Locate the cell with the specified text and output its [x, y] center coordinate. 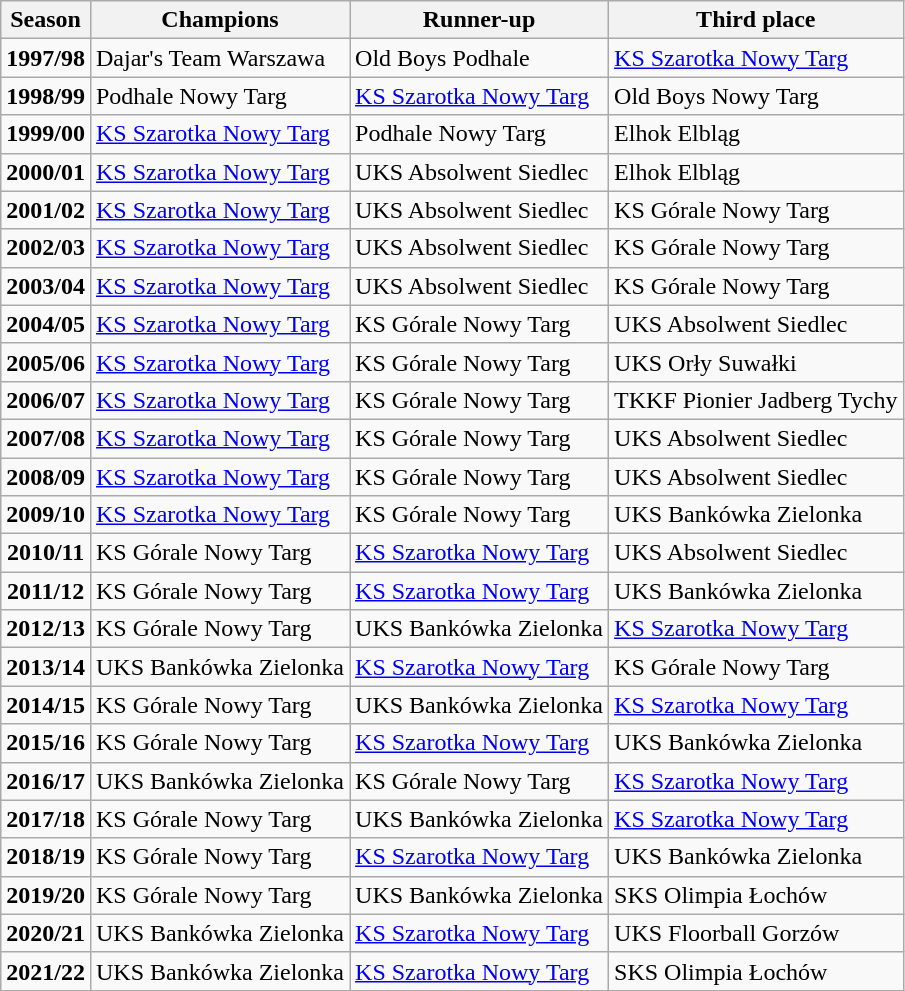
Season [46, 20]
Third place [756, 20]
1999/00 [46, 134]
2014/15 [46, 705]
Runner-up [480, 20]
2018/19 [46, 857]
1997/98 [46, 58]
2016/17 [46, 781]
TKKF Pionier Jadberg Tychy [756, 400]
2004/05 [46, 324]
2001/02 [46, 210]
2009/10 [46, 515]
2003/04 [46, 286]
2006/07 [46, 400]
2010/11 [46, 553]
2021/22 [46, 971]
2002/03 [46, 248]
2005/06 [46, 362]
2012/13 [46, 629]
Old Boys Nowy Targ [756, 96]
UKS Orły Suwałki [756, 362]
Dajar's Team Warszawa [220, 58]
2019/20 [46, 895]
UKS Floorball Gorzów [756, 933]
2008/09 [46, 477]
Champions [220, 20]
2011/12 [46, 591]
1998/99 [46, 96]
2020/21 [46, 933]
Old Boys Podhale [480, 58]
2015/16 [46, 743]
2013/14 [46, 667]
2007/08 [46, 438]
2000/01 [46, 172]
2017/18 [46, 819]
